Return the [x, y] coordinate for the center point of the cell that contains the specified text.  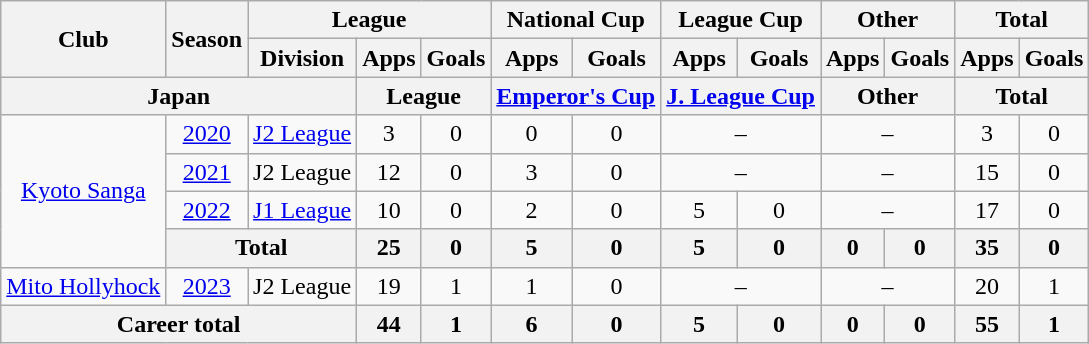
25 [389, 248]
15 [987, 172]
League Cup [741, 20]
Career total [179, 324]
National Cup [576, 20]
2023 [207, 286]
Kyoto Sanga [84, 191]
J1 League [302, 210]
2022 [207, 210]
2020 [207, 134]
Season [207, 39]
Division [302, 58]
17 [987, 210]
20 [987, 286]
2021 [207, 172]
Emperor's Cup [576, 96]
10 [389, 210]
Japan [179, 96]
12 [389, 172]
2 [532, 210]
J. League Cup [741, 96]
Mito Hollyhock [84, 286]
19 [389, 286]
35 [987, 248]
55 [987, 324]
Club [84, 39]
44 [389, 324]
6 [532, 324]
